Output the [x, y] coordinate of the center of the cell containing the given text.  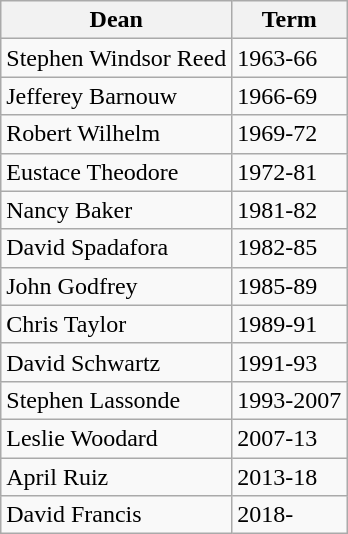
1989-91 [290, 324]
Chris Taylor [116, 324]
2013-18 [290, 477]
David Francis [116, 515]
David Schwartz [116, 362]
Leslie Woodard [116, 438]
Term [290, 20]
1985-89 [290, 286]
Dean [116, 20]
1981-82 [290, 210]
2018- [290, 515]
John Godfrey [116, 286]
Robert Wilhelm [116, 134]
1966-69 [290, 96]
Stephen Windsor Reed [116, 58]
David Spadafora [116, 248]
1982-85 [290, 248]
1991-93 [290, 362]
1963-66 [290, 58]
2007-13 [290, 438]
Nancy Baker [116, 210]
1972-81 [290, 172]
Eustace Theodore [116, 172]
1993-2007 [290, 400]
1969-72 [290, 134]
Stephen Lassonde [116, 400]
April Ruiz [116, 477]
Jefferey Barnouw [116, 96]
